Find where the given text appears and provide that cell's center as [x, y] coordinate. 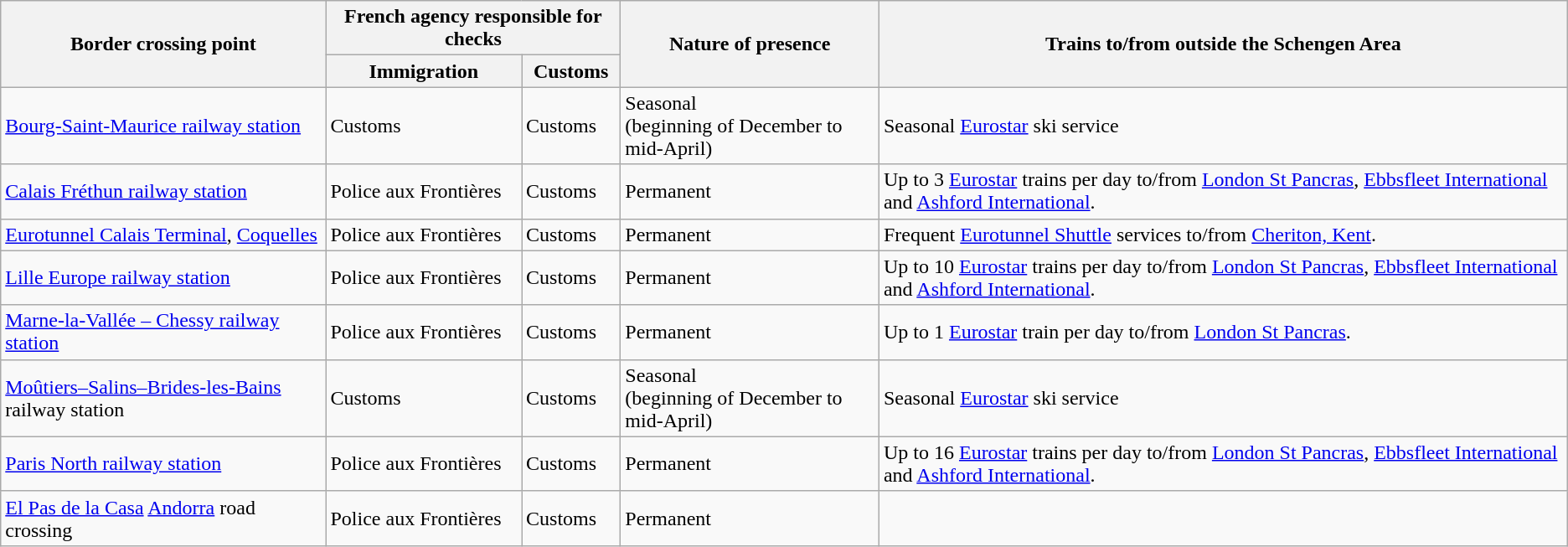
Up to 10 Eurostar trains per day to/from London St Pancras, Ebbsfleet International and Ashford International. [1223, 278]
Bourg-Saint-Maurice railway station [163, 126]
Paris North railway station [163, 464]
Eurotunnel Calais Terminal, Coquelles [163, 235]
Moûtiers–Salins–Brides-les-Bains railway station [163, 398]
Lille Europe railway station [163, 278]
Up to 3 Eurostar trains per day to/from London St Pancras, Ebbsfleet International and Ashford International. [1223, 191]
French agency responsible for checks [473, 28]
Calais Fréthun railway station [163, 191]
Border crossing point [163, 44]
Nature of presence [750, 44]
Trains to/from outside the Schengen Area [1223, 44]
Frequent Eurotunnel Shuttle services to/from Cheriton, Kent. [1223, 235]
Up to 1 Eurostar train per day to/from London St Pancras. [1223, 332]
Immigration [424, 71]
Marne-la-Vallée – Chessy railway station [163, 332]
El Pas de la Casa Andorra road crossing [163, 518]
Up to 16 Eurostar trains per day to/from London St Pancras, Ebbsfleet International and Ashford International. [1223, 464]
